Output the (x, y) coordinate of the center of the cell containing the given text.  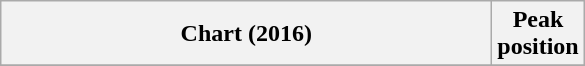
Chart (2016) (246, 34)
Peakposition (538, 34)
